Return (x, y) of the center of cell containing provided text 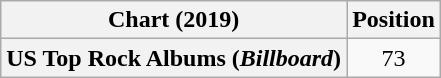
Position (394, 20)
73 (394, 58)
Chart (2019) (174, 20)
US Top Rock Albums (Billboard) (174, 58)
